Extract the (X, Y) coordinate from the center of the cell holding the provided text.  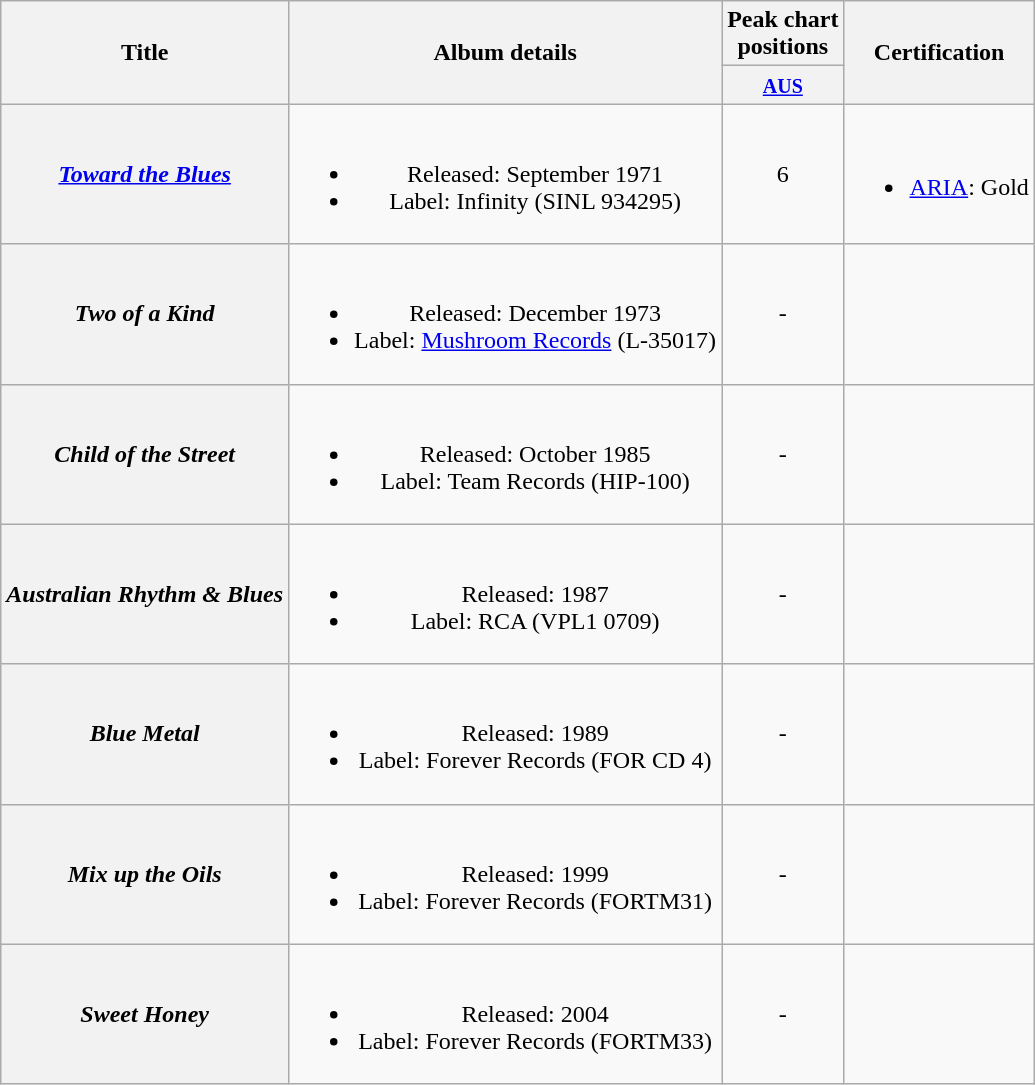
Released: 2004Label: Forever Records (FORTM33) (506, 1014)
Mix up the Oils (145, 874)
Album details (506, 52)
ARIA: Gold (939, 174)
AUS (783, 85)
Released: December 1973Label: Mushroom Records (L-35017) (506, 314)
Released: 1987Label: RCA (VPL1 0709) (506, 594)
Certification (939, 52)
6 (783, 174)
Released: October 1985Label: Team Records (HIP-100) (506, 454)
Title (145, 52)
Released: September 1971Label: Infinity (SINL 934295) (506, 174)
Child of the Street (145, 454)
Toward the Blues (145, 174)
Australian Rhythm & Blues (145, 594)
Released: 1999Label: Forever Records (FORTM31) (506, 874)
Released: 1989Label: Forever Records (FOR CD 4) (506, 734)
Blue Metal (145, 734)
Peak chartpositions (783, 34)
Sweet Honey (145, 1014)
Two of a Kind (145, 314)
